Capture the cell that displays the provided text and extract its [x, y] central coordinate. 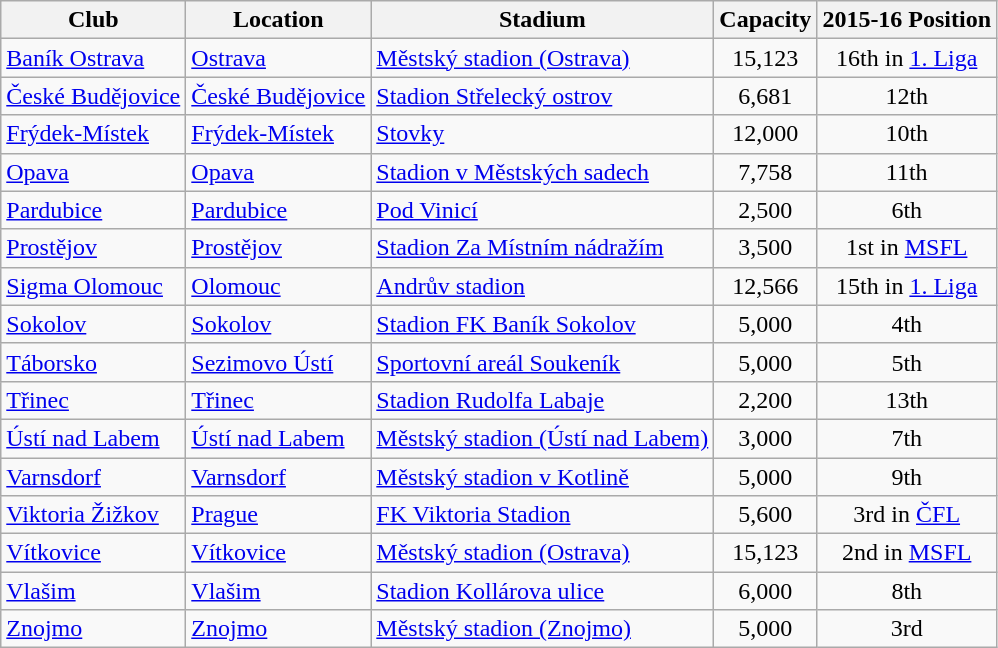
Ostrava [278, 58]
1st in MSFL [907, 248]
Stadion v Městských sadech [542, 172]
6,681 [766, 96]
5,600 [766, 515]
Sportovní areál Soukeník [542, 362]
Městský stadion (Znojmo) [542, 629]
Městský stadion v Kotlině [542, 477]
16th in 1. Liga [907, 58]
6,000 [766, 591]
7th [907, 438]
12,566 [766, 286]
10th [907, 134]
13th [907, 400]
11th [907, 172]
8th [907, 591]
3rd [907, 629]
Andrův stadion [542, 286]
7,758 [766, 172]
Stadion Za Místním nádražím [542, 248]
Club [94, 20]
Sezimovo Ústí [278, 362]
Táborsko [94, 362]
Baník Ostrava [94, 58]
6th [907, 210]
Stadion Rudolfa Labaje [542, 400]
Městský stadion (Ústí nad Labem) [542, 438]
Stadion Kollárova ulice [542, 591]
Viktoria Žižkov [94, 515]
Location [278, 20]
5th [907, 362]
Stadion Střelecký ostrov [542, 96]
3,000 [766, 438]
2015-16 Position [907, 20]
12th [907, 96]
2nd in MSFL [907, 553]
Olomouc [278, 286]
15th in 1. Liga [907, 286]
3,500 [766, 248]
FK Viktoria Stadion [542, 515]
3rd in ČFL [907, 515]
Stadion FK Baník Sokolov [542, 324]
Prague [278, 515]
12,000 [766, 134]
Sigma Olomouc [94, 286]
2,500 [766, 210]
Stovky [542, 134]
4th [907, 324]
Stadium [542, 20]
Capacity [766, 20]
Pod Vinicí [542, 210]
2,200 [766, 400]
9th [907, 477]
